Output the (X, Y) coordinate of the center of the cell containing the given text.  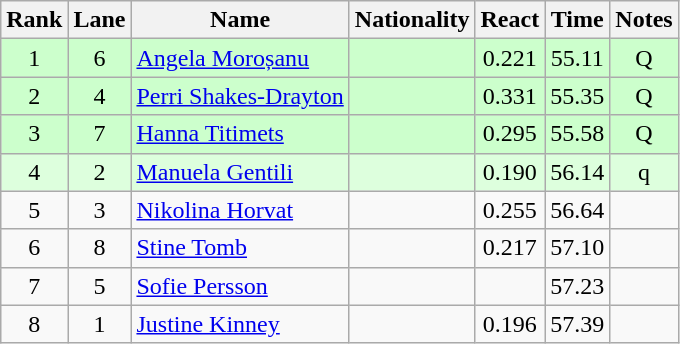
Name (240, 20)
Nikolina Horvat (240, 210)
56.14 (578, 172)
Nationality (412, 20)
0.221 (510, 58)
55.58 (578, 134)
0.331 (510, 96)
0.255 (510, 210)
Sofie Persson (240, 286)
Time (578, 20)
55.35 (578, 96)
Stine Tomb (240, 248)
Notes (644, 20)
56.64 (578, 210)
Lane (100, 20)
Rank (34, 20)
57.10 (578, 248)
55.11 (578, 58)
React (510, 20)
Perri Shakes-Drayton (240, 96)
0.196 (510, 324)
Hanna Titimets (240, 134)
Manuela Gentili (240, 172)
Angela Moroșanu (240, 58)
57.23 (578, 286)
57.39 (578, 324)
q (644, 172)
0.217 (510, 248)
0.295 (510, 134)
0.190 (510, 172)
Justine Kinney (240, 324)
